For the text-containing cell, return its midpoint in [X, Y] coordinate format. 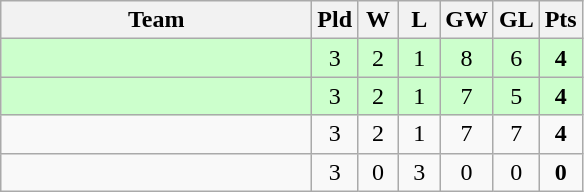
Team [156, 20]
5 [516, 96]
6 [516, 58]
Pld [335, 20]
W [378, 20]
GL [516, 20]
L [420, 20]
Pts [560, 20]
8 [467, 58]
GW [467, 20]
